From the cell containing the given text, extract its center point as [x, y] coordinate. 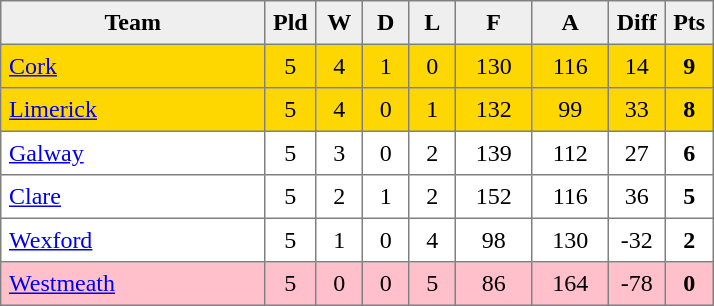
164 [570, 284]
139 [493, 153]
Pld [290, 23]
99 [570, 110]
W [339, 23]
112 [570, 153]
Wexford [133, 240]
8 [689, 110]
9 [689, 66]
Team [133, 23]
L [432, 23]
-32 [636, 240]
Cork [133, 66]
152 [493, 197]
Westmeath [133, 284]
14 [636, 66]
A [570, 23]
132 [493, 110]
Galway [133, 153]
D [385, 23]
6 [689, 153]
-78 [636, 284]
98 [493, 240]
86 [493, 284]
Diff [636, 23]
Limerick [133, 110]
F [493, 23]
27 [636, 153]
Clare [133, 197]
3 [339, 153]
Pts [689, 23]
36 [636, 197]
33 [636, 110]
